For the text-containing cell, return its midpoint in [X, Y] coordinate format. 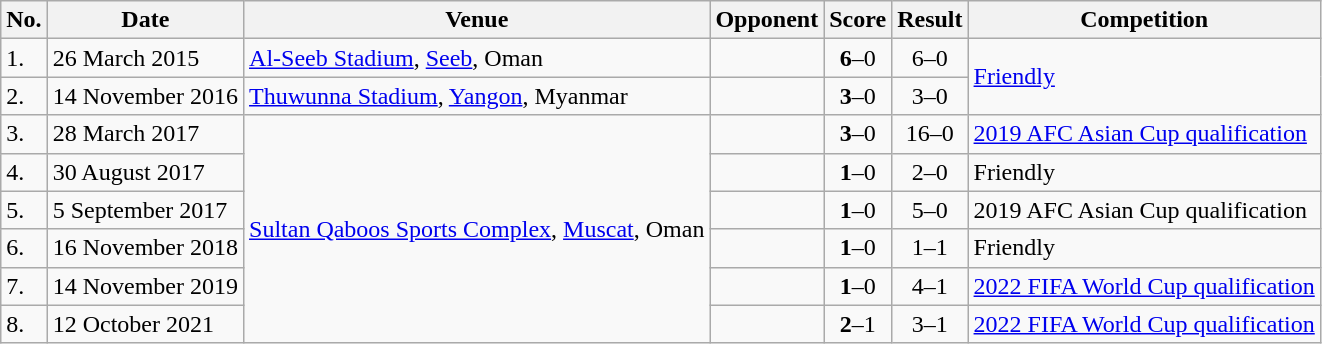
5. [24, 210]
3–1 [930, 324]
4–1 [930, 286]
26 March 2015 [145, 58]
Sultan Qaboos Sports Complex, Muscat, Oman [477, 229]
3. [24, 134]
4. [24, 172]
14 November 2019 [145, 286]
14 November 2016 [145, 96]
12 October 2021 [145, 324]
Date [145, 20]
Result [930, 20]
1. [24, 58]
Opponent [767, 20]
2. [24, 96]
2–1 [858, 324]
1–1 [930, 248]
7. [24, 286]
30 August 2017 [145, 172]
28 March 2017 [145, 134]
Al-Seeb Stadium, Seeb, Oman [477, 58]
Competition [1144, 20]
Score [858, 20]
6. [24, 248]
16 November 2018 [145, 248]
Thuwunna Stadium, Yangon, Myanmar [477, 96]
Venue [477, 20]
8. [24, 324]
No. [24, 20]
5 September 2017 [145, 210]
5–0 [930, 210]
2–0 [930, 172]
16–0 [930, 134]
